Return the [x, y] coordinate for the center point of the cell that contains the specified text.  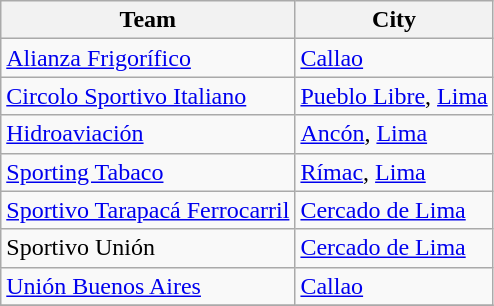
Sporting Tabaco [148, 172]
Rímac, Lima [394, 172]
City [394, 20]
Pueblo Libre, Lima [394, 96]
Team [148, 20]
Hidroaviación [148, 134]
Sportivo Tarapacá Ferrocarril [148, 210]
Circolo Sportivo Italiano [148, 96]
Ancón, Lima [394, 134]
Unión Buenos Aires [148, 286]
Alianza Frigorífico [148, 58]
Sportivo Unión [148, 248]
